Find where the given text appears and provide that cell's center as (X, Y) coordinate. 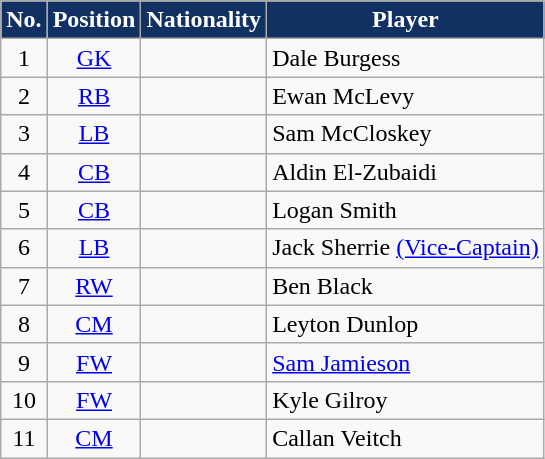
Jack Sherrie (Vice-Captain) (406, 248)
Callan Veitch (406, 438)
Logan Smith (406, 210)
10 (24, 400)
11 (24, 438)
6 (24, 248)
RW (94, 286)
Ben Black (406, 286)
1 (24, 58)
8 (24, 324)
Leyton Dunlop (406, 324)
Position (94, 20)
Dale Burgess (406, 58)
Aldin El-Zubaidi (406, 172)
Nationality (204, 20)
3 (24, 134)
9 (24, 362)
Sam Jamieson (406, 362)
Ewan McLevy (406, 96)
4 (24, 172)
GK (94, 58)
2 (24, 96)
Player (406, 20)
7 (24, 286)
Sam McCloskey (406, 134)
Kyle Gilroy (406, 400)
No. (24, 20)
RB (94, 96)
5 (24, 210)
